Determine the (X, Y) coordinate at the center of the cell enclosing the given text.  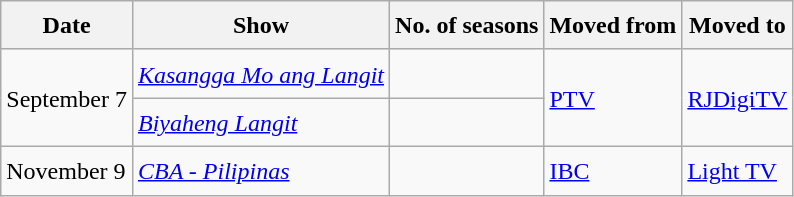
CBA - Pilipinas (260, 170)
Moved to (738, 26)
Moved from (613, 26)
No. of seasons (467, 26)
Biyaheng Langit (260, 122)
Kasangga Mo ang Langit (260, 74)
September 7 (67, 98)
PTV (613, 98)
November 9 (67, 170)
RJDigiTV (738, 98)
Show (260, 26)
Date (67, 26)
Light TV (738, 170)
IBC (613, 170)
